Extract the (X, Y) coordinate from the center of the cell holding the provided text.  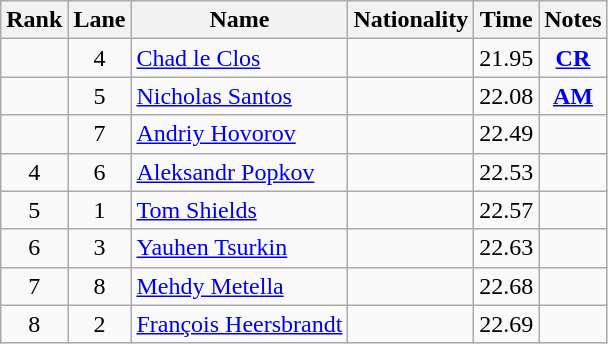
Nationality (411, 20)
22.53 (506, 172)
Notes (573, 20)
Chad le Clos (240, 58)
22.08 (506, 96)
Andriy Hovorov (240, 134)
22.63 (506, 248)
1 (100, 210)
22.49 (506, 134)
21.95 (506, 58)
22.68 (506, 286)
Rank (34, 20)
Nicholas Santos (240, 96)
2 (100, 324)
3 (100, 248)
Mehdy Metella (240, 286)
Aleksandr Popkov (240, 172)
Lane (100, 20)
Tom Shields (240, 210)
Yauhen Tsurkin (240, 248)
François Heersbrandt (240, 324)
22.57 (506, 210)
Name (240, 20)
22.69 (506, 324)
AM (573, 96)
CR (573, 58)
Time (506, 20)
